Scan for the cell matching the given text and deliver its (X, Y) coordinate at center. 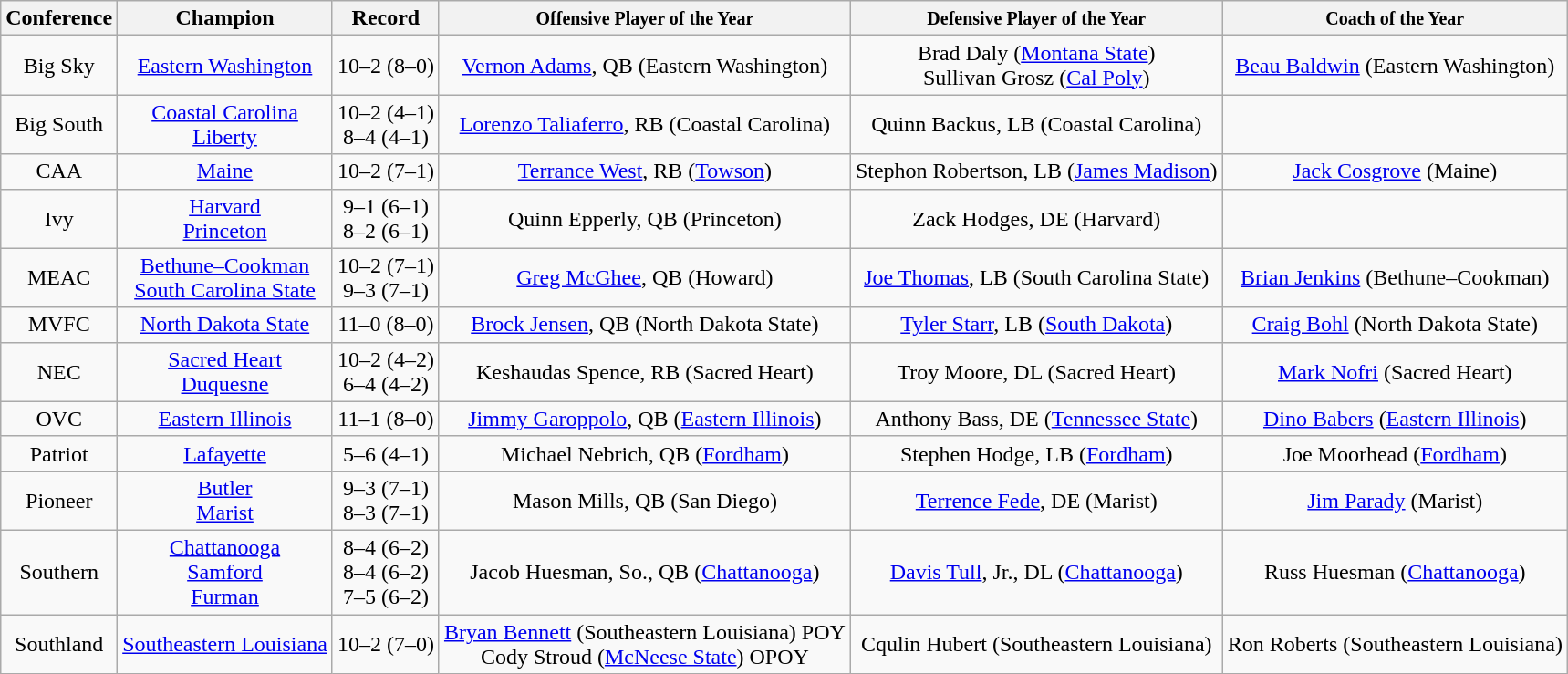
Craig Bohl (North Dakota State) (1395, 325)
Coastal CarolinaLiberty (225, 124)
Defensive Player of the Year (1036, 18)
8–4 (6–2)8–4 (6–2)7–5 (6–2) (385, 572)
HarvardPrinceton (225, 219)
Sacred HeartDuquesne (225, 372)
Joe Moorhead (Fordham) (1395, 453)
Russ Huesman (Chattanooga) (1395, 572)
Anthony Bass, DE (Tennessee State) (1036, 419)
Quinn Epperly, QB (Princeton) (644, 219)
Champion (225, 18)
Ron Roberts (Southeastern Louisiana) (1395, 644)
Jim Parady (Marist) (1395, 500)
Stephen Hodge, LB (Fordham) (1036, 453)
CAA (59, 171)
NEC (59, 372)
10–2 (4–1)8–4 (4–1) (385, 124)
Patriot (59, 453)
Michael Nebrich, QB (Fordham) (644, 453)
Joe Thomas, LB (South Carolina State) (1036, 277)
Big South (59, 124)
11–1 (8–0) (385, 419)
Troy Moore, DL (Sacred Heart) (1036, 372)
Keshaudas Spence, RB (Sacred Heart) (644, 372)
Greg McGhee, QB (Howard) (644, 277)
Zack Hodges, DE (Harvard) (1036, 219)
Conference (59, 18)
Southland (59, 644)
Brock Jensen, QB (North Dakota State) (644, 325)
10–2 (4–2)6–4 (4–2) (385, 372)
Cqulin Hubert (Southeastern Louisiana) (1036, 644)
Eastern Illinois (225, 419)
Lorenzo Taliaferro, RB (Coastal Carolina) (644, 124)
10–2 (7–0) (385, 644)
Jimmy Garoppolo, QB (Eastern Illinois) (644, 419)
Tyler Starr, LB (South Dakota) (1036, 325)
9–1 (6–1)8–2 (6–1) (385, 219)
Record (385, 18)
Beau Baldwin (Eastern Washington) (1395, 66)
MVFC (59, 325)
ButlerMarist (225, 500)
9–3 (7–1)8–3 (7–1) (385, 500)
Pioneer (59, 500)
Davis Tull, Jr., DL (Chattanooga) (1036, 572)
Southeastern Louisiana (225, 644)
Brian Jenkins (Bethune–Cookman) (1395, 277)
OVC (59, 419)
Eastern Washington (225, 66)
Terrence Fede, DE (Marist) (1036, 500)
Dino Babers (Eastern Illinois) (1395, 419)
Brad Daly (Montana State)Sullivan Grosz (Cal Poly) (1036, 66)
5–6 (4–1) (385, 453)
Ivy (59, 219)
Mason Mills, QB (San Diego) (644, 500)
ChattanoogaSamfordFurman (225, 572)
Maine (225, 171)
Jack Cosgrove (Maine) (1395, 171)
Vernon Adams, QB (Eastern Washington) (644, 66)
Bryan Bennett (Southeastern Louisiana) POYCody Stroud (McNeese State) OPOY (644, 644)
10–2 (8–0) (385, 66)
Coach of the Year (1395, 18)
North Dakota State (225, 325)
Bethune–CookmanSouth Carolina State (225, 277)
Stephon Robertson, LB (James Madison) (1036, 171)
10–2 (7–1)9–3 (7–1) (385, 277)
Big Sky (59, 66)
Terrance West, RB (Towson) (644, 171)
10–2 (7–1) (385, 171)
MEAC (59, 277)
Lafayette (225, 453)
Offensive Player of the Year (644, 18)
Jacob Huesman, So., QB (Chattanooga) (644, 572)
11–0 (8–0) (385, 325)
Quinn Backus, LB (Coastal Carolina) (1036, 124)
Southern (59, 572)
Mark Nofri (Sacred Heart) (1395, 372)
